Detect which cell encompasses the target text, then output its [x, y] center coordinate. 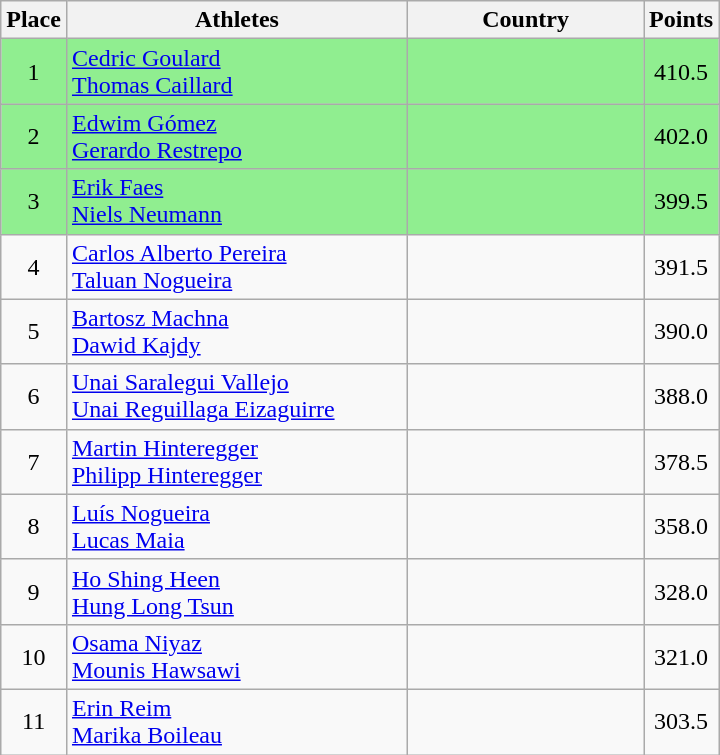
4 [34, 266]
Luís NogueiraLucas Maia [236, 526]
Cedric GoulardThomas Caillard [236, 72]
Osama NiyazMounis Hawsawi [236, 656]
Carlos Alberto PereiraTaluan Nogueira [236, 266]
321.0 [682, 656]
402.0 [682, 136]
Athletes [236, 20]
1 [34, 72]
388.0 [682, 396]
Ho Shing HeenHung Long Tsun [236, 592]
399.5 [682, 202]
Martin HintereggerPhilipp Hinteregger [236, 462]
Bartosz MachnaDawid Kajdy [236, 332]
328.0 [682, 592]
Edwim GómezGerardo Restrepo [236, 136]
3 [34, 202]
8 [34, 526]
390.0 [682, 332]
11 [34, 722]
Country [526, 20]
5 [34, 332]
Points [682, 20]
7 [34, 462]
358.0 [682, 526]
Erin ReimMarika Boileau [236, 722]
2 [34, 136]
9 [34, 592]
378.5 [682, 462]
Erik FaesNiels Neumann [236, 202]
10 [34, 656]
410.5 [682, 72]
Place [34, 20]
303.5 [682, 722]
Unai Saralegui VallejoUnai Reguillaga Eizaguirre [236, 396]
391.5 [682, 266]
6 [34, 396]
